Find where the given text appears and provide that cell's center as (x, y) coordinate. 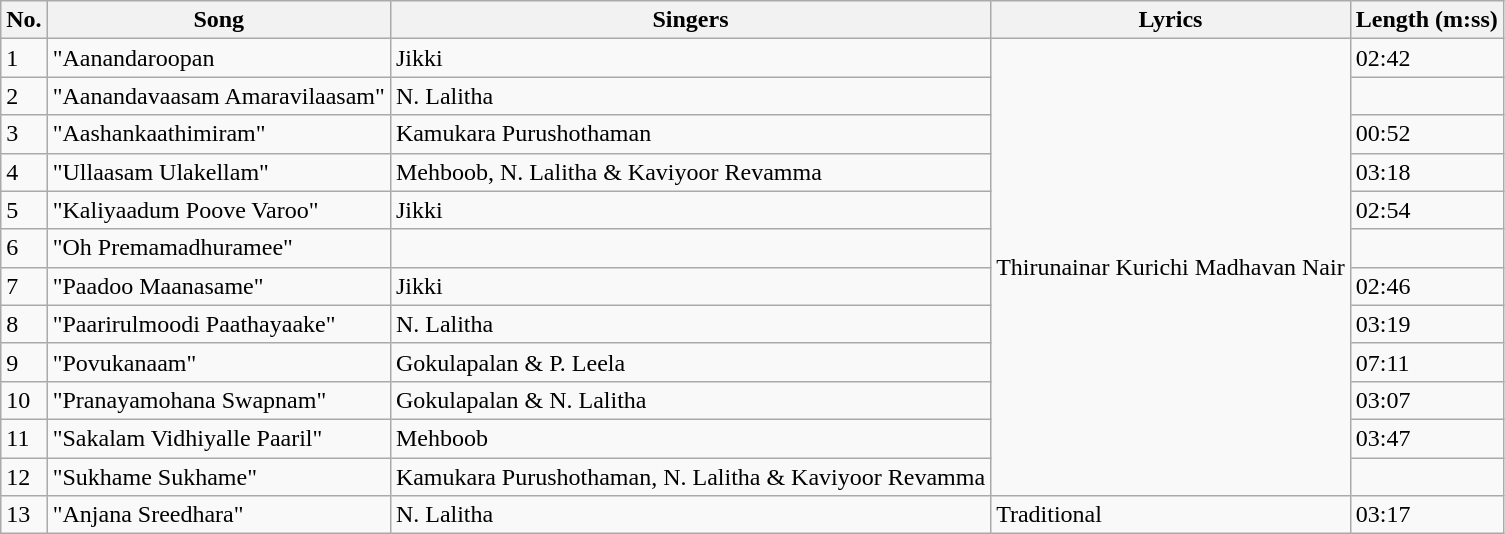
03:17 (1426, 515)
Mehboob (690, 438)
Kamukara Purushothaman (690, 134)
"Pranayamohana Swapnam" (218, 400)
8 (24, 324)
03:19 (1426, 324)
12 (24, 477)
6 (24, 248)
3 (24, 134)
9 (24, 362)
Thirunainar Kurichi Madhavan Nair (1171, 268)
"Sukhame Sukhame" (218, 477)
03:18 (1426, 172)
7 (24, 286)
"Aashankaathimiram" (218, 134)
02:42 (1426, 58)
Kamukara Purushothaman, N. Lalitha & Kaviyoor Revamma (690, 477)
Length (m:ss) (1426, 20)
07:11 (1426, 362)
03:07 (1426, 400)
13 (24, 515)
2 (24, 96)
No. (24, 20)
Gokulapalan & N. Lalitha (690, 400)
Lyrics (1171, 20)
Gokulapalan & P. Leela (690, 362)
"Povukanaam" (218, 362)
Song (218, 20)
Traditional (1171, 515)
Singers (690, 20)
"Aanandaroopan (218, 58)
"Anjana Sreedhara" (218, 515)
"Paadoo Maanasame" (218, 286)
"Sakalam Vidhiyalle Paaril" (218, 438)
"Kaliyaadum Poove Varoo" (218, 210)
11 (24, 438)
"Oh Premamadhuramee" (218, 248)
02:54 (1426, 210)
"Aanandavaasam Amaravilaasam" (218, 96)
4 (24, 172)
Mehboob, N. Lalitha & Kaviyoor Revamma (690, 172)
03:47 (1426, 438)
"Ullaasam Ulakellam" (218, 172)
5 (24, 210)
10 (24, 400)
"Paarirulmoodi Paathayaake" (218, 324)
00:52 (1426, 134)
02:46 (1426, 286)
1 (24, 58)
